Detect which cell encompasses the target text, then output its [X, Y] center coordinate. 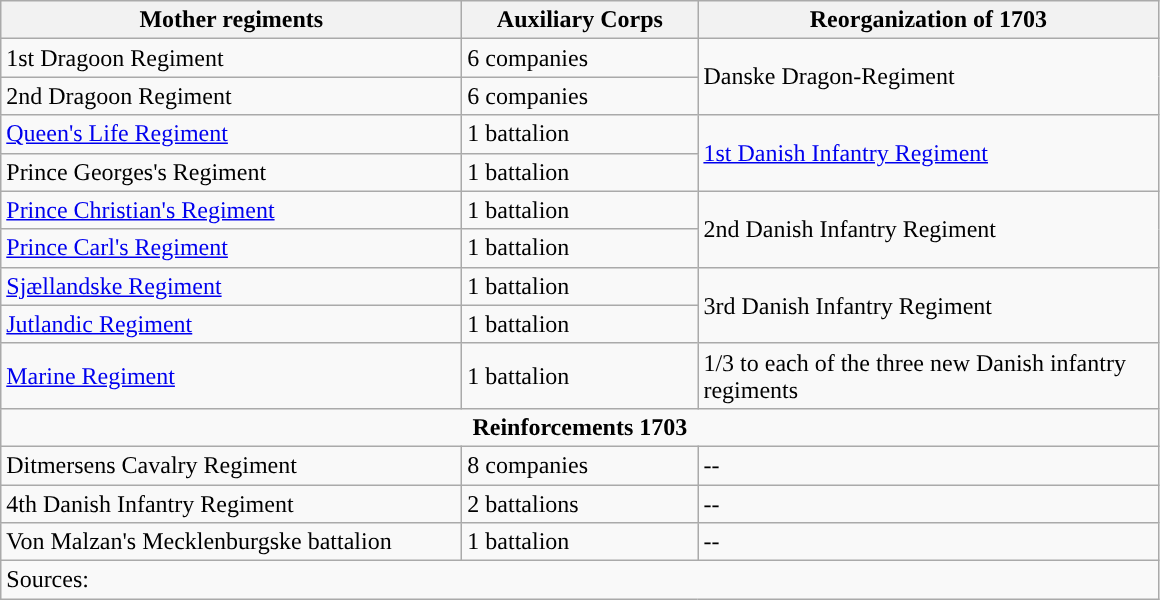
8 companies [580, 465]
1/3 to each of the three new Danish infantry regiments [928, 376]
2nd Dragoon Regiment [232, 96]
2 battalions [580, 503]
Danske Dragon-Regiment [928, 77]
Sources: [580, 580]
Mother regiments [232, 20]
Sjællandske Regiment [232, 286]
Auxiliary Corps [580, 20]
Queen's Life Regiment [232, 134]
2nd Danish Infantry Regiment [928, 229]
Von Malzan's Mecklenburgske battalion [232, 542]
1st Dragoon Regiment [232, 58]
Ditmersens Cavalry Regiment [232, 465]
Marine Regiment [232, 376]
Reorganization of 1703 [928, 20]
3rd Danish Infantry Regiment [928, 305]
Jutlandic Regiment [232, 324]
4th Danish Infantry Regiment [232, 503]
Prince Carl's Regiment [232, 248]
Reinforcements 1703 [580, 427]
1st Danish Infantry Regiment [928, 153]
Prince Christian's Regiment [232, 210]
Prince Georges's Regiment [232, 172]
